Return the [X, Y] coordinate for the center point of the cell that contains the specified text.  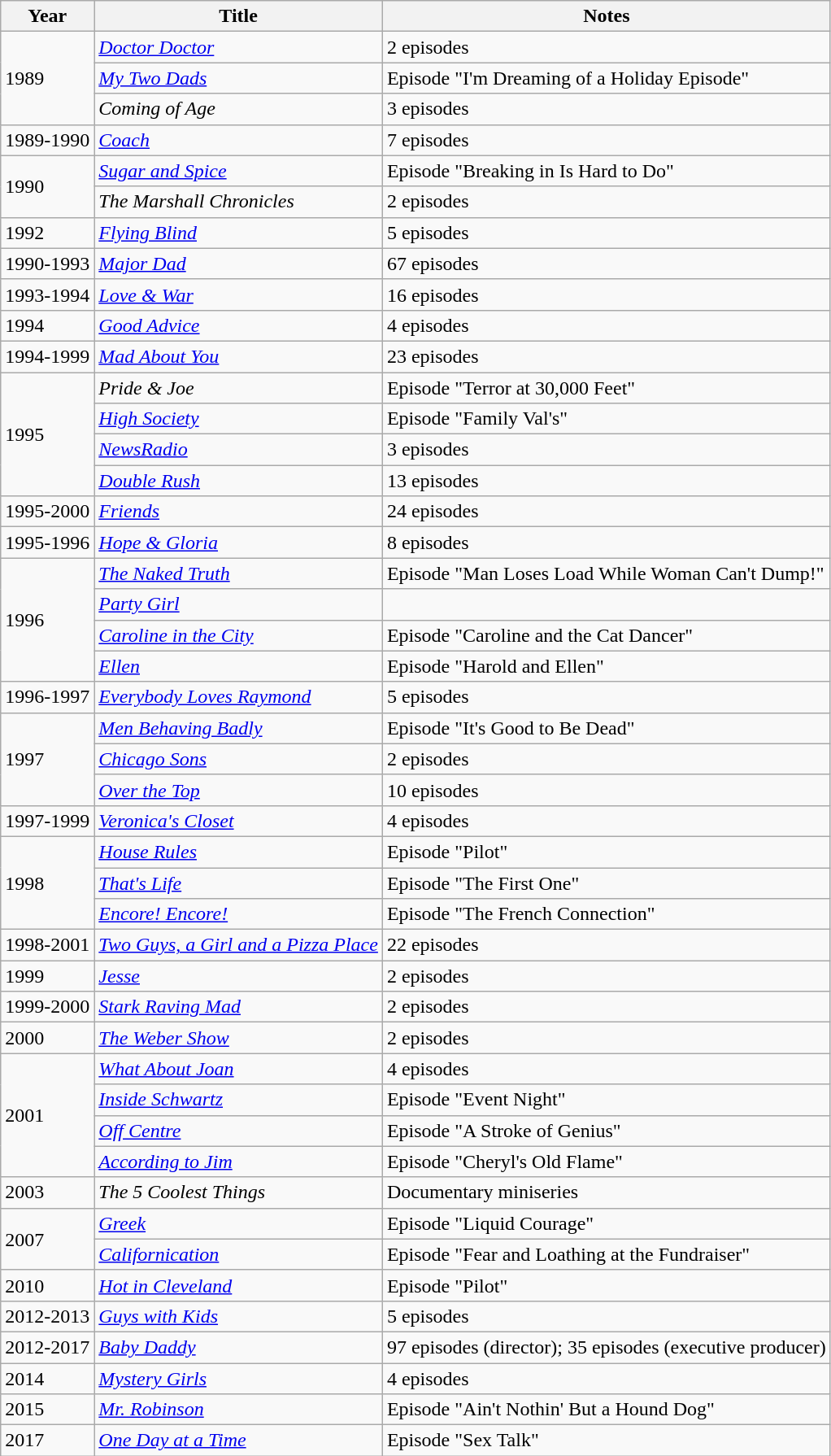
Hot in Cleveland [239, 1285]
Episode "Ain't Nothin' But a Hound Dog" [607, 1410]
Episode "Sex Talk" [607, 1441]
1997-1999 [47, 821]
Encore! Encore! [239, 914]
2010 [47, 1285]
Two Guys, a Girl and a Pizza Place [239, 945]
What About Joan [239, 1069]
Episode "Man Loses Load While Woman Can't Dump!" [607, 573]
97 episodes (director); 35 episodes (executive producer) [607, 1347]
13 episodes [607, 481]
22 episodes [607, 945]
Title [239, 16]
1992 [47, 233]
Friends [239, 512]
1999-2000 [47, 1007]
The Marshall Chronicles [239, 202]
Mystery Girls [239, 1379]
1993-1994 [47, 294]
The Naked Truth [239, 573]
7 episodes [607, 140]
Major Dad [239, 264]
1996-1997 [47, 697]
Ellen [239, 666]
Everybody Loves Raymond [239, 697]
Stark Raving Mad [239, 1007]
16 episodes [607, 294]
10 episodes [607, 790]
Episode "Fear and Loathing at the Fundraiser" [607, 1254]
2000 [47, 1038]
Over the Top [239, 790]
Year [47, 16]
67 episodes [607, 264]
1998-2001 [47, 945]
1994-1999 [47, 356]
Doctor Doctor [239, 47]
Inside Schwartz [239, 1100]
Double Rush [239, 481]
Episode "Terror at 30,000 Feet" [607, 388]
Caroline in the City [239, 635]
Episode "The French Connection" [607, 914]
1997 [47, 759]
Jesse [239, 976]
2015 [47, 1410]
Baby Daddy [239, 1347]
Hope & Gloria [239, 543]
My Two Dads [239, 78]
8 episodes [607, 543]
Episode "Caroline and the Cat Dancer" [607, 635]
That's Life [239, 883]
Men Behaving Badly [239, 728]
2017 [47, 1441]
Party Girl [239, 604]
1999 [47, 976]
1996 [47, 620]
Episode "Event Night" [607, 1100]
Episode "Cheryl's Old Flame" [607, 1162]
2014 [47, 1379]
Sugar and Spice [239, 171]
2003 [47, 1192]
1995-2000 [47, 512]
Episode "A Stroke of Genius" [607, 1131]
House Rules [239, 852]
NewsRadio [239, 450]
Mad About You [239, 356]
Good Advice [239, 325]
Guys with Kids [239, 1316]
1998 [47, 883]
Episode "Family Val's" [607, 419]
Episode "Harold and Ellen" [607, 666]
1990-1993 [47, 264]
Documentary miniseries [607, 1192]
Episode "Breaking in Is Hard to Do" [607, 171]
The Weber Show [239, 1038]
2001 [47, 1115]
2012-2013 [47, 1316]
Californication [239, 1254]
Episode "I'm Dreaming of a Holiday Episode" [607, 78]
24 episodes [607, 512]
2012-2017 [47, 1347]
The 5 Coolest Things [239, 1192]
Coach [239, 140]
1994 [47, 325]
1995 [47, 434]
1989 [47, 78]
Greek [239, 1223]
2007 [47, 1239]
1995-1996 [47, 543]
Episode "The First One" [607, 883]
Chicago Sons [239, 759]
Notes [607, 16]
Off Centre [239, 1131]
Mr. Robinson [239, 1410]
One Day at a Time [239, 1441]
Pride & Joe [239, 388]
1989-1990 [47, 140]
Coming of Age [239, 109]
1990 [47, 186]
According to Jim [239, 1162]
Episode "It's Good to Be Dead" [607, 728]
23 episodes [607, 356]
Veronica's Closet [239, 821]
Love & War [239, 294]
Flying Blind [239, 233]
High Society [239, 419]
Episode "Liquid Courage" [607, 1223]
